Capture the cell that displays the provided text and extract its [X, Y] central coordinate. 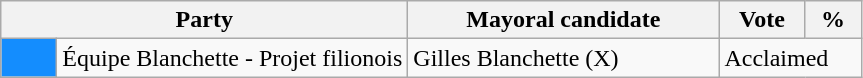
Party [204, 20]
Mayoral candidate [564, 20]
Équipe Blanchette - Projet filionois [232, 58]
% [833, 20]
Acclaimed [790, 58]
Gilles Blanchette (X) [564, 58]
Vote [762, 20]
